From the cell containing the given text, extract its center point as [x, y] coordinate. 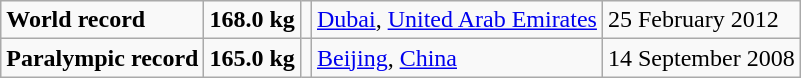
World record [102, 20]
165.0 kg [252, 58]
Dubai, United Arab Emirates [456, 20]
Paralympic record [102, 58]
Beijing, China [456, 58]
25 February 2012 [701, 20]
168.0 kg [252, 20]
14 September 2008 [701, 58]
